Determine the (x, y) coordinate at the center of the cell enclosing the given text.  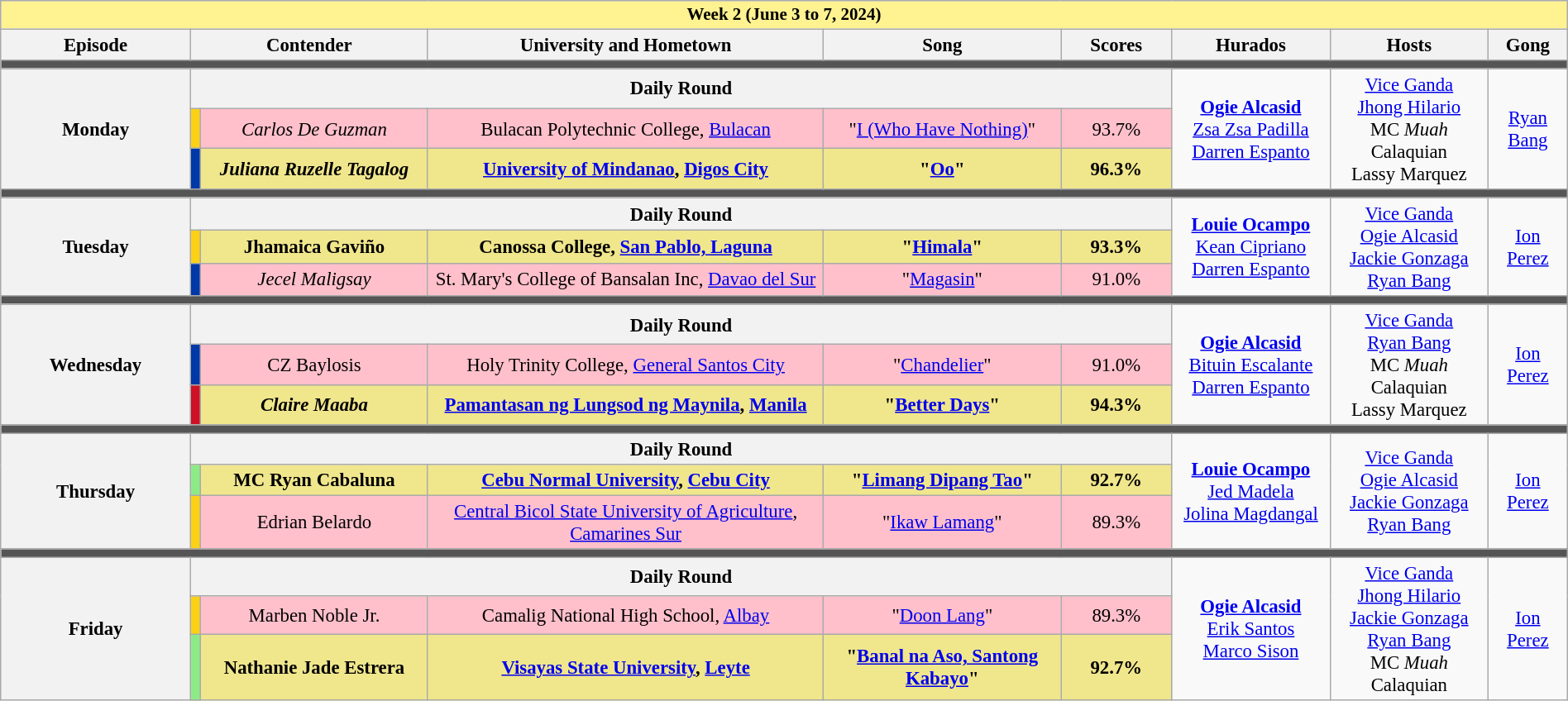
Wednesday (96, 365)
Song (943, 45)
"Limang Dipang Tao" (943, 480)
Louie OcampoKean CiprianoDarren Espanto (1250, 246)
93.7% (1116, 129)
CZ Baylosis (314, 365)
Camalig National High School, Albay (625, 615)
"Oo" (943, 169)
Jhamaica Gaviño (314, 247)
Pamantasan ng Lungsod ng Maynila, Manila (625, 405)
Ryan Bang (1528, 129)
Week 2 (June 3 to 7, 2024) (784, 15)
Tuesday (96, 246)
"Doon Lang" (943, 615)
Edrian Belardo (314, 522)
Hosts (1409, 45)
Hurados (1250, 45)
Marben Noble Jr. (314, 615)
Ogie AlcasidBituin EscalanteDarren Espanto (1250, 365)
Juliana Ruzelle Tagalog (314, 169)
Jecel Maligsay (314, 279)
Louie OcampoJed MadelaJolina Magdangal (1250, 492)
Contender (309, 45)
Canossa College, San Pablo, Laguna (625, 247)
Visayas State University, Leyte (625, 668)
Vice GandaJhong HilarioMC Muah CalaquianLassy Marquez (1409, 129)
Claire Maaba (314, 405)
Central Bicol State University of Agriculture, Camarines Sur (625, 522)
Holy Trinity College, General Santos City (625, 365)
Carlos De Guzman (314, 129)
Ogie AlcasidErik SantosMarco Sison (1250, 630)
Vice GandaRyan BangMC Muah CalaquianLassy Marquez (1409, 365)
94.3% (1116, 405)
St. Mary's College of Bansalan Inc, Davao del Sur (625, 279)
Vice GandaJhong HilarioJackie GonzagaRyan BangMC Muah Calaquian (1409, 630)
Thursday (96, 492)
Friday (96, 630)
"Ikaw Lamang" (943, 522)
"I (Who Have Nothing)" (943, 129)
Nathanie Jade Estrera (314, 668)
"Magasin" (943, 279)
"Better Days" (943, 405)
"Chandelier" (943, 365)
Scores (1116, 45)
Ogie AlcasidZsa Zsa PadillaDarren Espanto (1250, 129)
Episode (96, 45)
MC Ryan Cabaluna (314, 480)
96.3% (1116, 169)
"Himala" (943, 247)
Cebu Normal University, Cebu City (625, 480)
Gong (1528, 45)
93.3% (1116, 247)
Bulacan Polytechnic College, Bulacan (625, 129)
University of Mindanao, Digos City (625, 169)
University and Hometown (625, 45)
"Banal na Aso, Santong Kabayo" (943, 668)
Monday (96, 129)
